Extract the (x, y) coordinate from the center of the cell holding the provided text.  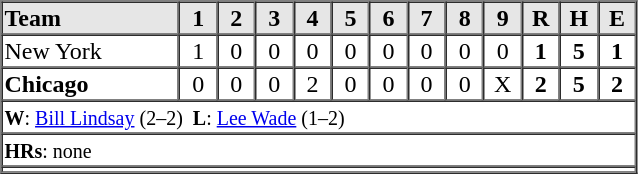
R (541, 18)
W: Bill Lindsay (2–2) L: Lee Wade (1–2) (319, 116)
3 (274, 18)
E (617, 18)
6 (388, 18)
X (503, 84)
7 (427, 18)
New York (91, 50)
HRs: none (319, 150)
9 (503, 18)
Team (91, 18)
H (579, 18)
Chicago (91, 84)
8 (465, 18)
4 (312, 18)
